Determine the (X, Y) coordinate at the center of the cell enclosing the given text.  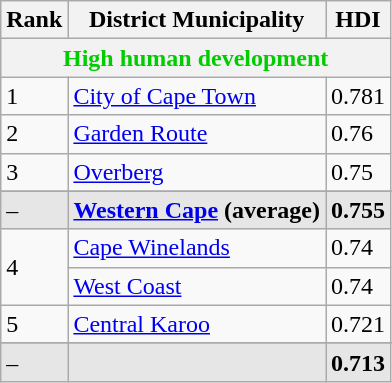
0.781 (358, 96)
City of Cape Town (197, 96)
0.75 (358, 172)
1 (34, 96)
2 (34, 134)
0.713 (358, 362)
0.76 (358, 134)
High human development (196, 58)
Rank (34, 20)
0.721 (358, 324)
Western Cape (average) (197, 210)
HDI (358, 20)
4 (34, 267)
3 (34, 172)
Garden Route (197, 134)
Overberg (197, 172)
District Municipality (197, 20)
5 (34, 324)
West Coast (197, 286)
0.755 (358, 210)
Cape Winelands (197, 248)
Central Karoo (197, 324)
